Determine the [X, Y] coordinate at the center of the cell enclosing the given text.  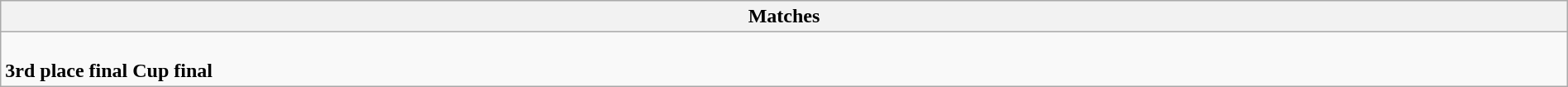
Matches [784, 17]
3rd place final Cup final [784, 60]
